Determine the (x, y) coordinate at the center of the cell enclosing the given text.  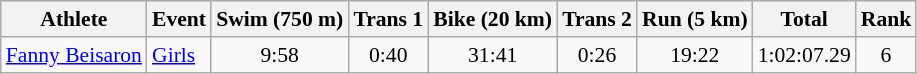
Trans 2 (597, 19)
Girls (179, 55)
19:22 (695, 55)
Event (179, 19)
Swim (750 m) (280, 19)
Run (5 km) (695, 19)
Athlete (74, 19)
31:41 (492, 55)
Trans 1 (388, 19)
6 (886, 55)
0:26 (597, 55)
Total (804, 19)
0:40 (388, 55)
Fanny Beisaron (74, 55)
Bike (20 km) (492, 19)
9:58 (280, 55)
1:02:07.29 (804, 55)
Rank (886, 19)
